Return the (x, y) coordinate for the center point of the cell that contains the specified text.  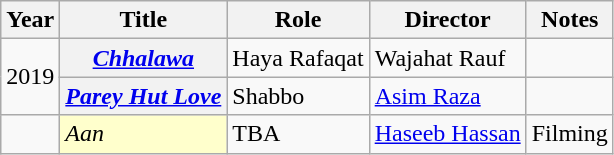
Notes (570, 20)
2019 (30, 77)
Haya Rafaqat (298, 58)
Title (144, 20)
Haseeb Hassan (448, 134)
Year (30, 20)
Filming (570, 134)
Chhalawa (144, 58)
Role (298, 20)
TBA (298, 134)
Asim Raza (448, 96)
Director (448, 20)
Aan (144, 134)
Shabbo (298, 96)
Parey Hut Love (144, 96)
Wajahat Rauf (448, 58)
